Determine the [x, y] coordinate at the center of the cell enclosing the given text.  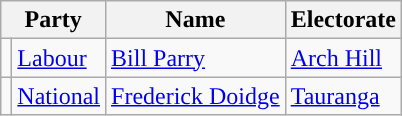
Labour [59, 58]
National [59, 96]
Name [196, 20]
Electorate [343, 20]
Bill Parry [196, 58]
Arch Hill [343, 58]
Party [54, 20]
Tauranga [343, 96]
Frederick Doidge [196, 96]
